Output the (x, y) coordinate of the center of the cell containing the given text.  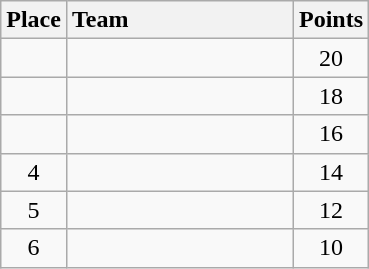
14 (332, 172)
6 (34, 248)
10 (332, 248)
Points (332, 20)
12 (332, 210)
5 (34, 210)
20 (332, 58)
4 (34, 172)
18 (332, 96)
Team (180, 20)
16 (332, 134)
Place (34, 20)
